Extract the [X, Y] coordinate from the center of the cell holding the provided text.  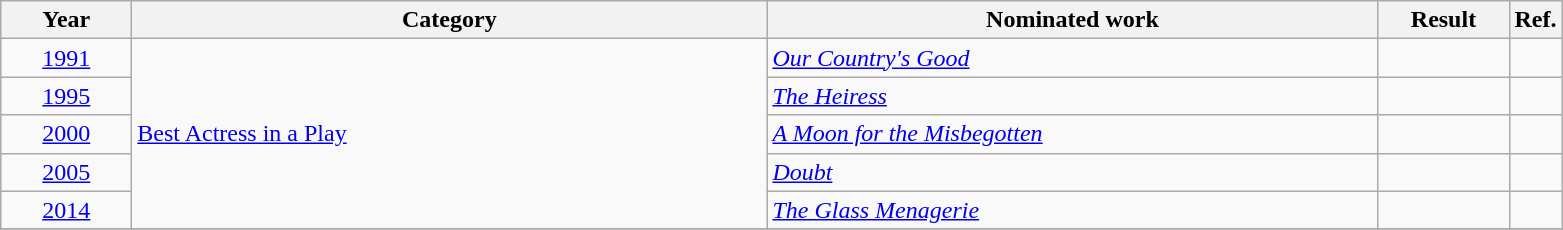
Doubt [1072, 172]
Year [66, 20]
Result [1444, 20]
Ref. [1536, 20]
The Heiress [1072, 96]
1991 [66, 58]
Best Actress in a Play [450, 134]
Category [450, 20]
A Moon for the Misbegotten [1072, 134]
Nominated work [1072, 20]
Our Country's Good [1072, 58]
2000 [66, 134]
1995 [66, 96]
2005 [66, 172]
The Glass Menagerie [1072, 210]
2014 [66, 210]
